Scan for the cell matching the given text and deliver its [X, Y] coordinate at center. 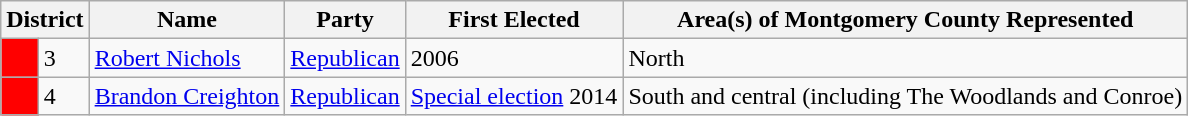
Special election 2014 [514, 96]
District [45, 20]
South and central (including The Woodlands and Conroe) [906, 96]
Area(s) of Montgomery County Represented [906, 20]
3 [64, 58]
Brandon Creighton [187, 96]
4 [64, 96]
Name [187, 20]
Party [345, 20]
2006 [514, 58]
Robert Nichols [187, 58]
North [906, 58]
First Elected [514, 20]
